Find where the given text appears and provide that cell's center as [x, y] coordinate. 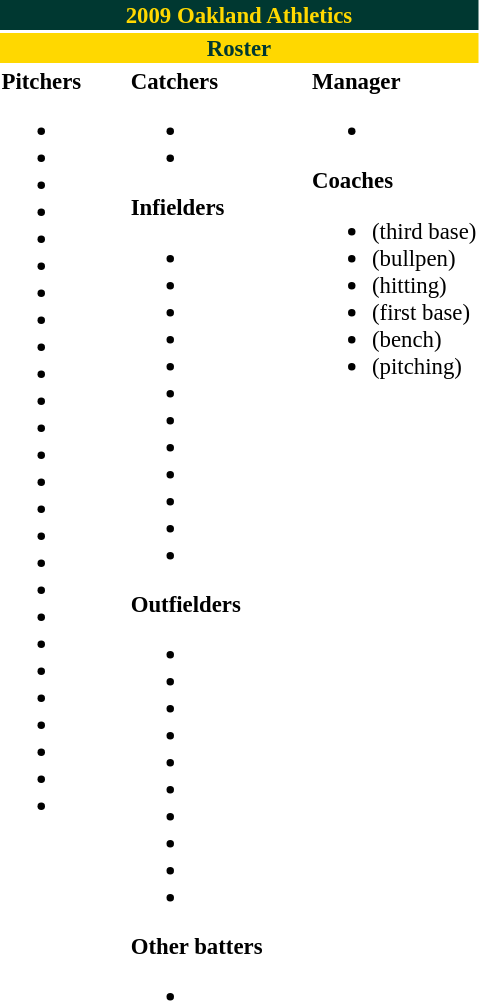
2009 Oakland Athletics [239, 15]
Roster [239, 48]
